Scan for the cell matching the given text and deliver its [X, Y] coordinate at center. 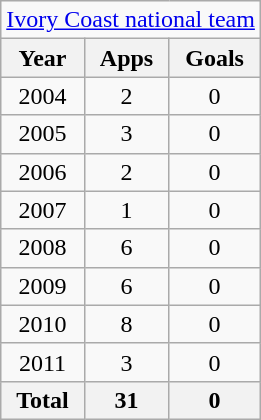
Goals [215, 58]
2008 [42, 248]
2007 [42, 210]
2005 [42, 134]
2010 [42, 324]
2009 [42, 286]
Ivory Coast national team [131, 20]
1 [126, 210]
Year [42, 58]
2006 [42, 172]
Apps [126, 58]
2011 [42, 362]
31 [126, 400]
8 [126, 324]
2004 [42, 96]
Total [42, 400]
